Find where the given text appears and provide that cell's center as [x, y] coordinate. 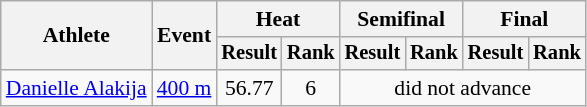
6 [311, 88]
Final [524, 19]
did not advance [463, 88]
Athlete [76, 36]
Danielle Alakija [76, 88]
400 m [184, 88]
Heat [278, 19]
Semifinal [402, 19]
Event [184, 36]
56.77 [249, 88]
